From the cell containing the given text, extract its center point as (X, Y) coordinate. 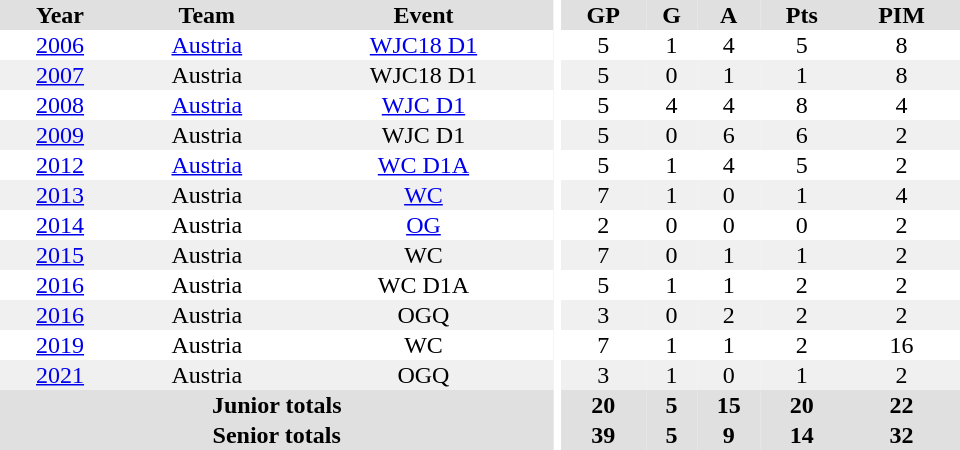
39 (603, 435)
G (672, 15)
22 (902, 405)
2007 (60, 75)
9 (729, 435)
2009 (60, 135)
OG (424, 225)
Year (60, 15)
32 (902, 435)
2006 (60, 45)
2019 (60, 345)
GP (603, 15)
2014 (60, 225)
15 (729, 405)
2013 (60, 195)
Team (206, 15)
Senior totals (276, 435)
Event (424, 15)
16 (902, 345)
14 (802, 435)
A (729, 15)
Pts (802, 15)
2012 (60, 165)
2015 (60, 255)
2008 (60, 105)
PIM (902, 15)
Junior totals (276, 405)
2021 (60, 375)
